Locate the cell with the specified text and output its (x, y) center coordinate. 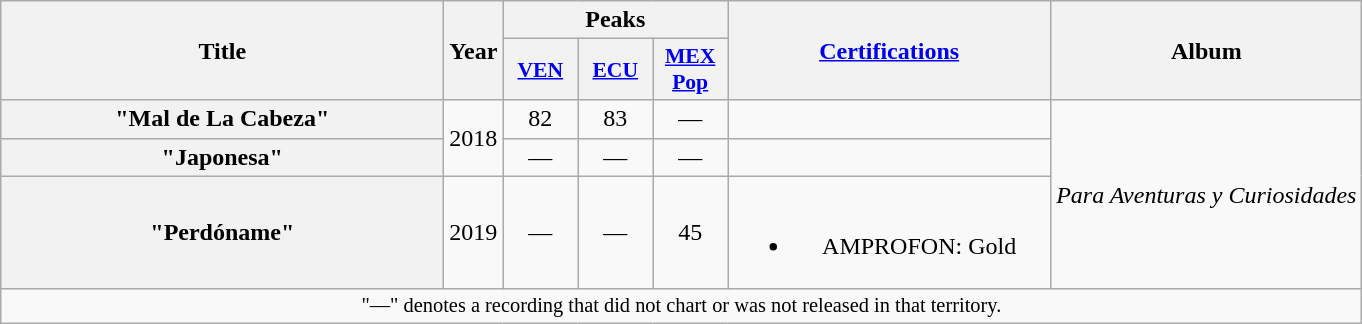
MEXPop (690, 70)
Certifications (890, 50)
2019 (474, 232)
"—" denotes a recording that did not chart or was not released in that territory. (682, 306)
Album (1206, 50)
"Japonesa" (222, 157)
"Mal de La Cabeza" (222, 119)
Peaks (616, 20)
Title (222, 50)
AMPROFON: Gold (890, 232)
"Perdóname" (222, 232)
Year (474, 50)
83 (616, 119)
Para Aventuras y Curiosidades (1206, 194)
VEN (540, 70)
82 (540, 119)
2018 (474, 138)
ECU (616, 70)
45 (690, 232)
